Return the [X, Y] coordinate for the center point of the cell that contains the specified text.  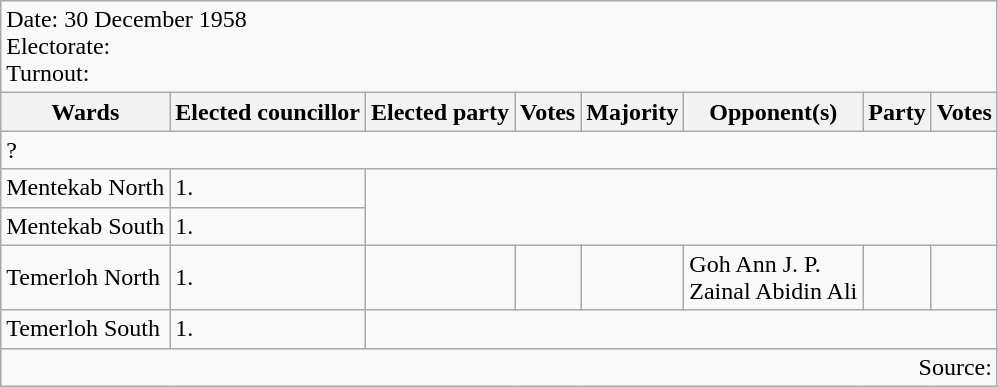
Goh Ann J. P.Zainal Abidin Ali [774, 278]
Mentekab North [86, 188]
Date: 30 December 1958Electorate: Turnout: [500, 47]
Opponent(s) [774, 112]
Mentekab South [86, 226]
Wards [86, 112]
Temerloh South [86, 329]
Source: [500, 367]
Elected party [440, 112]
Majority [632, 112]
Temerloh North [86, 278]
Party [897, 112]
Elected councillor [268, 112]
? [500, 150]
